Pinpoint the cell where the given text exists, returning its [x, y] midpoint coordinate. 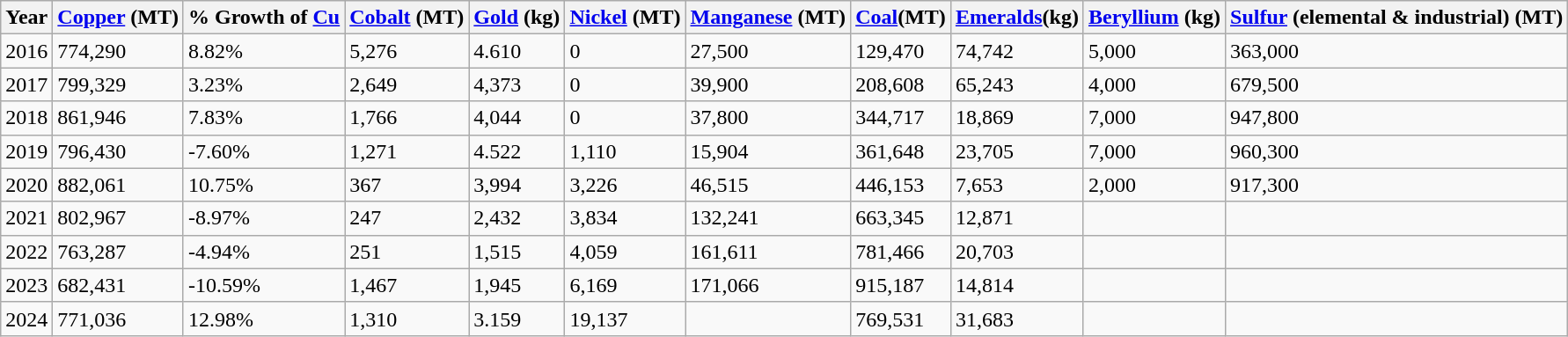
2017 [26, 84]
10.75% [264, 185]
Year [26, 18]
1,467 [407, 285]
27,500 [768, 51]
774,290 [118, 51]
19,137 [625, 319]
799,329 [118, 84]
20,703 [1017, 252]
2,432 [517, 218]
363,000 [1397, 51]
2022 [26, 252]
1,271 [407, 151]
361,648 [901, 151]
39,900 [768, 84]
763,287 [118, 252]
5,000 [1154, 51]
682,431 [118, 285]
171,066 [768, 285]
-7.60% [264, 151]
Gold (kg) [517, 18]
65,243 [1017, 84]
14,814 [1017, 285]
3.23% [264, 84]
2,649 [407, 84]
4.522 [517, 151]
769,531 [901, 319]
446,153 [901, 185]
367 [407, 185]
781,466 [901, 252]
3,834 [625, 218]
3,994 [517, 185]
947,800 [1397, 118]
Nickel (MT) [625, 18]
4,000 [1154, 84]
6,169 [625, 285]
12,871 [1017, 218]
46,515 [768, 185]
3.159 [517, 319]
1,110 [625, 151]
12.98% [264, 319]
-8.97% [264, 218]
8.82% [264, 51]
2021 [26, 218]
31,683 [1017, 319]
2,000 [1154, 185]
247 [407, 218]
2024 [26, 319]
251 [407, 252]
18,869 [1017, 118]
1,310 [407, 319]
344,717 [901, 118]
Sulfur (elemental & industrial) (MT) [1397, 18]
861,946 [118, 118]
Emeralds(kg) [1017, 18]
Coal(MT) [901, 18]
4.610 [517, 51]
771,036 [118, 319]
7.83% [264, 118]
802,967 [118, 218]
Copper (MT) [118, 18]
4,373 [517, 84]
4,059 [625, 252]
960,300 [1397, 151]
23,705 [1017, 151]
917,300 [1397, 185]
Cobalt (MT) [407, 18]
2016 [26, 51]
Beryllium (kg) [1154, 18]
915,187 [901, 285]
882,061 [118, 185]
15,904 [768, 151]
-4.94% [264, 252]
3,226 [625, 185]
1,515 [517, 252]
7,653 [1017, 185]
208,608 [901, 84]
679,500 [1397, 84]
132,241 [768, 218]
Manganese (MT) [768, 18]
1,945 [517, 285]
74,742 [1017, 51]
% Growth of Cu [264, 18]
37,800 [768, 118]
2018 [26, 118]
1,766 [407, 118]
796,430 [118, 151]
-10.59% [264, 285]
129,470 [901, 51]
2023 [26, 285]
2020 [26, 185]
161,611 [768, 252]
2019 [26, 151]
5,276 [407, 51]
4,044 [517, 118]
663,345 [901, 218]
